Output the (x, y) coordinate of the center of the cell containing the given text.  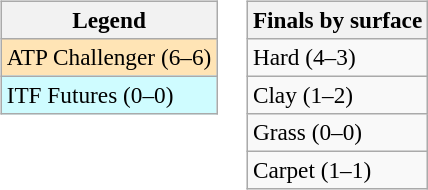
Carpet (1–1) (337, 171)
Clay (1–2) (337, 95)
ITF Futures (0–0) (108, 95)
Hard (4–3) (337, 57)
Grass (0–0) (337, 133)
Finals by surface (337, 20)
Legend (108, 20)
ATP Challenger (6–6) (108, 57)
